Identify which cell holds the provided text, then report its [X, Y] central coordinate. 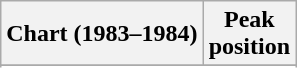
Peakposition [249, 34]
Chart (1983–1984) [102, 34]
